Find where the given text appears and provide that cell's center as (X, Y) coordinate. 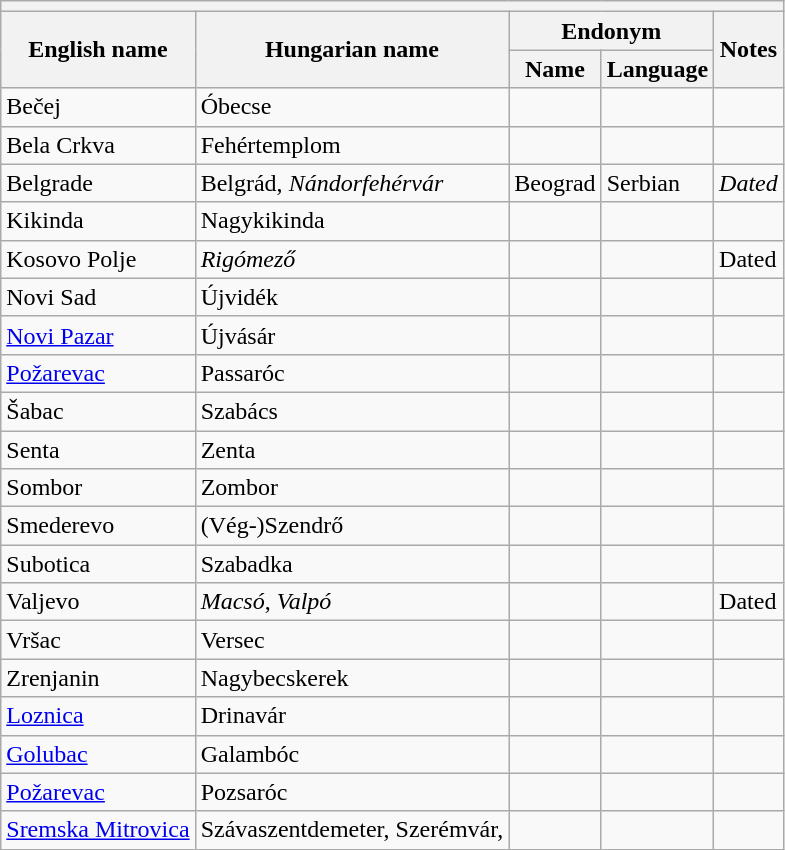
Language (657, 69)
Endonym (612, 31)
Novi Pazar (98, 335)
Zrenjanin (98, 678)
Szávaszentdemeter, Szerémvár, (352, 830)
Passaróc (352, 373)
Golubac (98, 754)
Nagybecskerek (352, 678)
Zenta (352, 449)
Beograd (555, 183)
Bečej (98, 107)
Versec (352, 640)
Novi Sad (98, 297)
Belgrád, Nándorfehérvár (352, 183)
Nagykikinda (352, 221)
Sremska Mitrovica (98, 830)
Macsó, Valpó (352, 602)
Senta (98, 449)
Újvidék (352, 297)
English name (98, 50)
Fehértemplom (352, 145)
Újvásár (352, 335)
Sombor (98, 488)
Óbecse (352, 107)
Subotica (98, 564)
Bela Crkva (98, 145)
Kosovo Polje (98, 259)
Rigómező (352, 259)
Szabadka (352, 564)
Šabac (98, 411)
Smederevo (98, 526)
Valjevo (98, 602)
Notes (749, 50)
Szabács (352, 411)
Belgrade (98, 183)
Serbian (657, 183)
Drinavár (352, 716)
Zombor (352, 488)
Loznica (98, 716)
Pozsaróc (352, 792)
Name (555, 69)
Hungarian name (352, 50)
Vršac (98, 640)
Galambóc (352, 754)
(Vég-)Szendrő (352, 526)
Kikinda (98, 221)
